Find where the given text appears and provide that cell's center as (X, Y) coordinate. 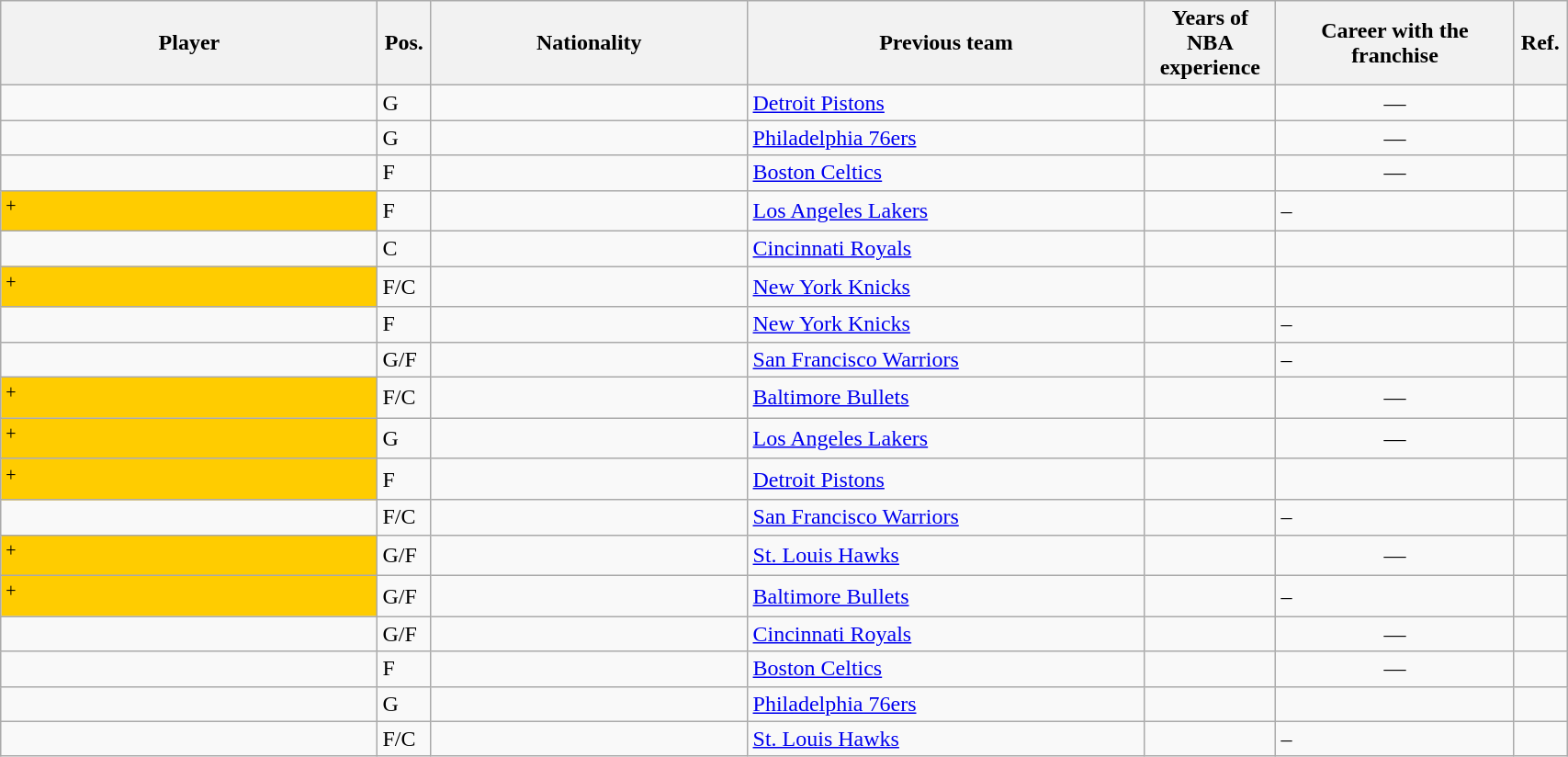
Pos. (404, 43)
Player (189, 43)
Career with the franchise (1394, 43)
Nationality (590, 43)
Previous team (946, 43)
Years of NBA experience (1211, 43)
C (404, 249)
Ref. (1540, 43)
